Extract the (X, Y) coordinate from the center of the cell holding the provided text.  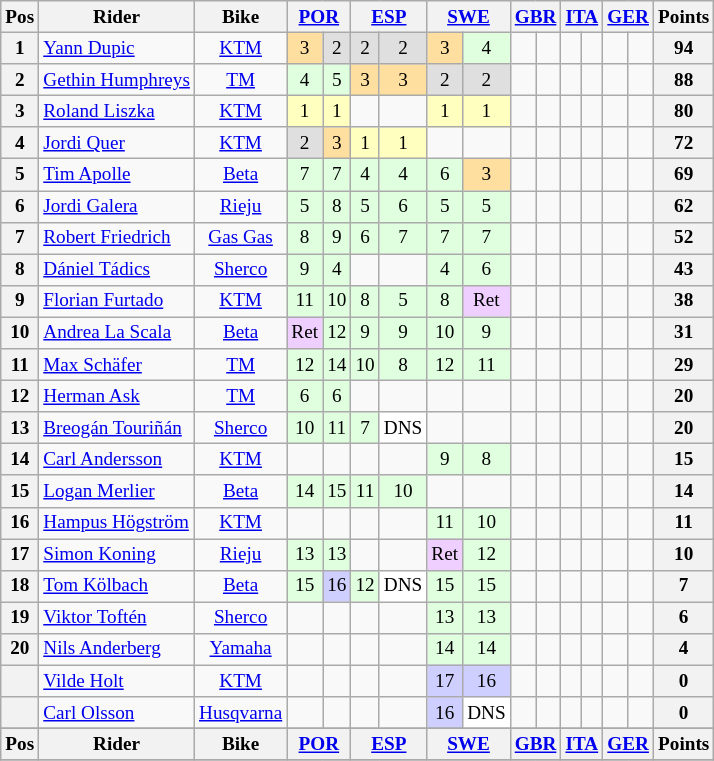
Dániel Tádics (117, 270)
Husqvarna (240, 713)
Hampus Högström (117, 523)
Herman Ask (117, 396)
69 (684, 175)
Simon Koning (117, 554)
38 (684, 301)
Breogán Touriñán (117, 428)
80 (684, 111)
Jordi Galera (117, 206)
Nils Anderberg (117, 649)
52 (684, 238)
Carl Andersson (117, 460)
88 (684, 80)
62 (684, 206)
19 (20, 618)
Andrea La Scala (117, 333)
Yann Dupic (117, 48)
Robert Friedrich (117, 238)
31 (684, 333)
Florian Furtado (117, 301)
Carl Olsson (117, 713)
29 (684, 365)
Logan Merlier (117, 491)
Tom Kölbach (117, 586)
Viktor Toftén (117, 618)
Tim Apolle (117, 175)
Jordi Quer (117, 143)
72 (684, 143)
Vilde Holt (117, 681)
Yamaha (240, 649)
Gas Gas (240, 238)
18 (20, 586)
94 (684, 48)
Max Schäfer (117, 365)
Gethin Humphreys (117, 80)
Roland Liszka (117, 111)
43 (684, 270)
